Locate the cell with the specified text and output its (x, y) center coordinate. 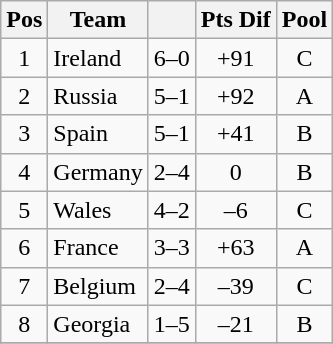
6 (24, 248)
3 (24, 134)
+41 (236, 134)
Ireland (98, 58)
1–5 (172, 324)
8 (24, 324)
6–0 (172, 58)
0 (236, 172)
3–3 (172, 248)
2 (24, 96)
Wales (98, 210)
4 (24, 172)
+63 (236, 248)
1 (24, 58)
Pts Dif (236, 20)
5 (24, 210)
+91 (236, 58)
Pos (24, 20)
7 (24, 286)
Germany (98, 172)
+92 (236, 96)
Spain (98, 134)
France (98, 248)
Team (98, 20)
4–2 (172, 210)
–6 (236, 210)
–21 (236, 324)
Georgia (98, 324)
Belgium (98, 286)
–39 (236, 286)
Russia (98, 96)
Pool (304, 20)
